Search for the cell housing the specified text and yield its (x, y) center coordinate. 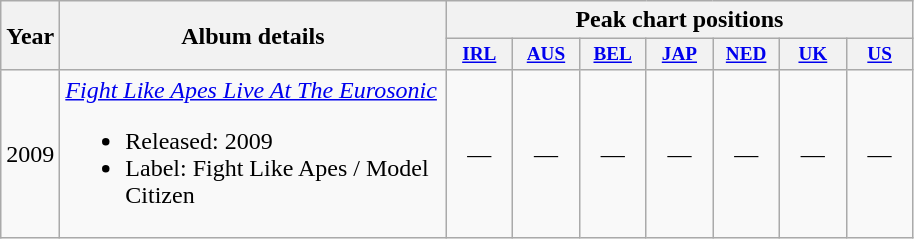
IRL (480, 55)
Year (30, 36)
Album details (253, 36)
JAP (680, 55)
AUS (546, 55)
BEL (612, 55)
NED (746, 55)
Peak chart positions (680, 20)
Fight Like Apes Live At The EurosonicReleased: 2009Label: Fight Like Apes / Model Citizen (253, 154)
2009 (30, 154)
US (880, 55)
UK (814, 55)
